Pinpoint the cell where the given text exists, returning its (X, Y) midpoint coordinate. 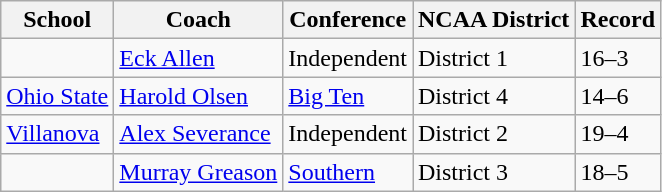
School (58, 20)
Ohio State (58, 96)
Eck Allen (198, 58)
District 1 (493, 58)
District 2 (493, 134)
Southern (348, 172)
Murray Greason (198, 172)
19–4 (618, 134)
Coach (198, 20)
Big Ten (348, 96)
Alex Severance (198, 134)
Harold Olsen (198, 96)
District 4 (493, 96)
District 3 (493, 172)
Conference (348, 20)
NCAA District (493, 20)
14–6 (618, 96)
Record (618, 20)
Villanova (58, 134)
16–3 (618, 58)
18–5 (618, 172)
